Provide the (X, Y) coordinate of the cell's center where the given text is located.  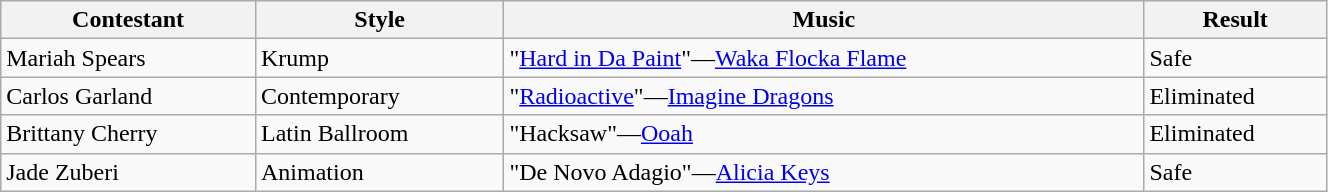
"Hacksaw"—Ooah (824, 134)
Animation (379, 172)
Mariah Spears (128, 58)
Latin Ballroom (379, 134)
Style (379, 20)
"De Novo Adagio"—Alicia Keys (824, 172)
Result (1236, 20)
Carlos Garland (128, 96)
Jade Zuberi (128, 172)
Music (824, 20)
Contemporary (379, 96)
Brittany Cherry (128, 134)
Contestant (128, 20)
Krump (379, 58)
"Radioactive"—Imagine Dragons (824, 96)
"Hard in Da Paint"—Waka Flocka Flame (824, 58)
